Identify which cell holds the provided text, then report its [X, Y] central coordinate. 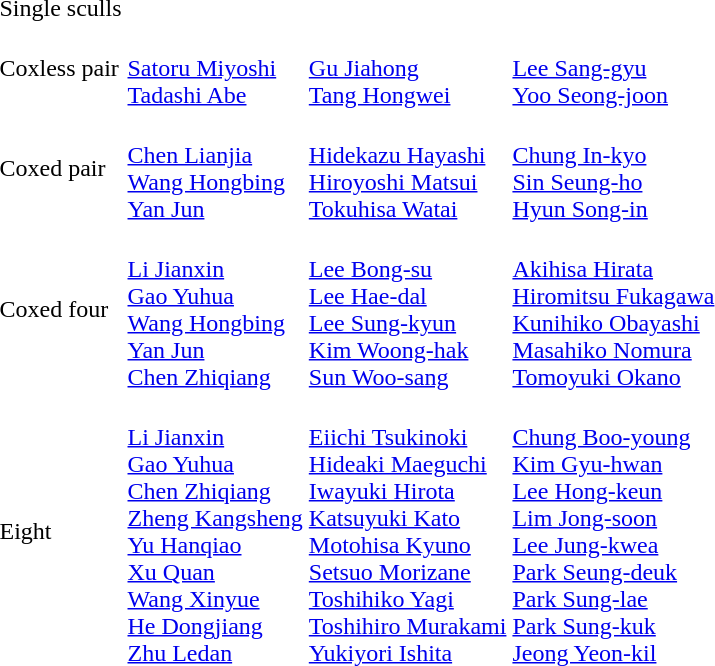
Chen LianjiaWang HongbingYan Jun [215, 168]
Satoru MiyoshiTadashi Abe [215, 68]
Li JianxinGao YuhuaWang HongbingYan JunChen Zhiqiang [215, 310]
Gu JiahongTang Hongwei [408, 68]
Hidekazu HayashiHiroyoshi MatsuiTokuhisa Watai [408, 168]
Lee Bong-suLee Hae-dalLee Sung-kyunKim Woong-hakSun Woo-sang [408, 310]
